Provide the (X, Y) coordinate of the cell's center where the given text is located.  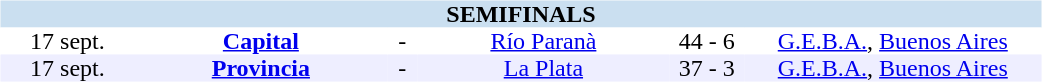
SEMIFINALS (520, 14)
Capital (260, 42)
Río Paranà (544, 42)
37 - 3 (707, 68)
44 - 6 (707, 42)
Provincia (260, 68)
La Plata (544, 68)
